Return [X, Y] of the center of cell containing provided text 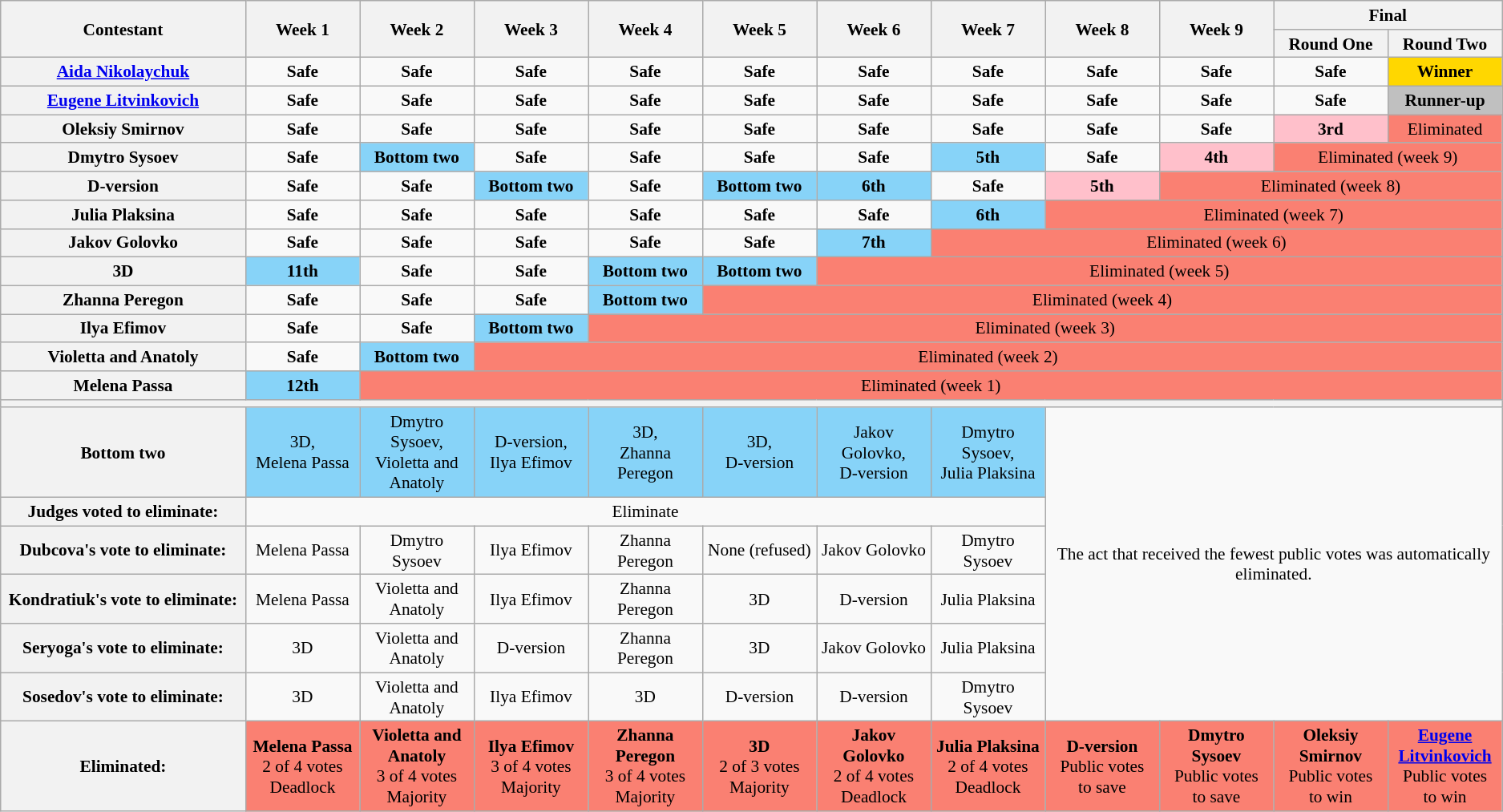
Melena Passa2 of 4 votes Deadlock [302, 766]
3rd [1331, 129]
Week 1 [302, 29]
Eugene Litvinkovich [123, 101]
Violetta and Anatoly3 of 4 votes Majority [417, 766]
Contestant [123, 29]
Jakov Golovko,D-version [874, 452]
Kondratiuk's vote to eliminate: [123, 600]
Oleksiy Smirnov [123, 129]
3D2 of 3 votes Majority [759, 766]
Eliminated (week 1) [931, 386]
Runner-up [1444, 101]
Week 3 [531, 29]
3D,Zhanna Peregon [645, 452]
Week 6 [874, 29]
Eliminated [1444, 129]
The act that received the fewest public votes was automatically eliminated. [1274, 564]
Dmytro Sysoev,Violetta and Anatoly [417, 452]
Eliminate [645, 511]
Seryoga's vote to eliminate: [123, 648]
7th [874, 243]
Sosedov's vote to eliminate: [123, 697]
Judges voted to eliminate: [123, 511]
Eliminated (week 5) [1159, 272]
3D,Melena Passa [302, 452]
Round Two [1444, 44]
Eliminated (week 2) [988, 357]
Eliminated: [123, 766]
Week 5 [759, 29]
Aida Nikolaychuk [123, 72]
Dubcova's vote to eliminate: [123, 550]
Dmytro Sysoev Public votes to save [1216, 766]
Round One [1331, 44]
12th [302, 386]
Eugene Litvinkovich Public votes to win [1444, 766]
Eliminated (week 9) [1388, 158]
Week 9 [1216, 29]
Week 8 [1102, 29]
Oleksiy Smirnov Public votes to win [1331, 766]
Eliminated (week 3) [1045, 329]
Week 2 [417, 29]
3D,D-version [759, 452]
Julia Plaksina2 of 4 votes Deadlock [988, 766]
11th [302, 272]
4th [1216, 158]
None (refused) [759, 550]
Eliminated (week 6) [1217, 243]
Week 4 [645, 29]
Eliminated (week 8) [1331, 186]
Jakov Golovko2 of 4 votes Deadlock [874, 766]
Winner [1444, 72]
Week 7 [988, 29]
Dmytro Sysoev,Julia Plaksina [988, 452]
Ilya Efimov3 of 4 votes Majority [531, 766]
Final [1388, 15]
Eliminated (week 7) [1274, 215]
D-version Public votes to save [1102, 766]
D-version,Ilya Efimov [531, 452]
Eliminated (week 4) [1102, 300]
Zhanna Peregon3 of 4 votes Majority [645, 766]
